Detect which cell encompasses the target text, then output its [X, Y] center coordinate. 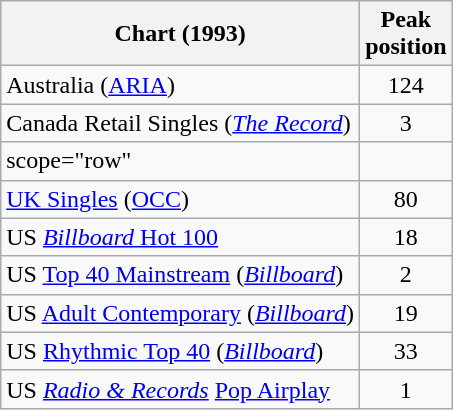
18 [406, 237]
US Radio & Records Pop Airplay [180, 389]
80 [406, 199]
Chart (1993) [180, 34]
US Adult Contemporary (Billboard) [180, 313]
US Top 40 Mainstream (Billboard) [180, 275]
scope="row" [180, 161]
US Rhythmic Top 40 (Billboard) [180, 351]
US Billboard Hot 100 [180, 237]
Canada Retail Singles (The Record) [180, 123]
19 [406, 313]
UK Singles (OCC) [180, 199]
33 [406, 351]
1 [406, 389]
Peakposition [406, 34]
Australia (ARIA) [180, 85]
124 [406, 85]
2 [406, 275]
3 [406, 123]
